Identify which cell holds the provided text, then report its [X, Y] central coordinate. 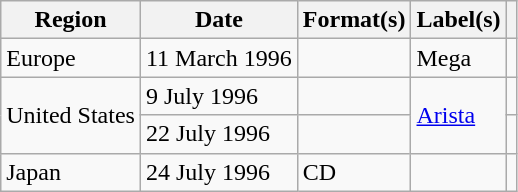
Mega [458, 58]
Format(s) [354, 20]
Region [71, 20]
24 July 1996 [218, 172]
9 July 1996 [218, 96]
Date [218, 20]
Arista [458, 115]
Japan [71, 172]
Europe [71, 58]
11 March 1996 [218, 58]
United States [71, 115]
Label(s) [458, 20]
CD [354, 172]
22 July 1996 [218, 134]
